Provide the (X, Y) coordinate of the cell's center where the given text is located.  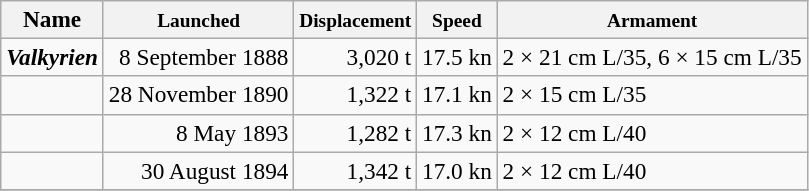
Speed (458, 19)
Armament (652, 19)
Launched (198, 19)
17.1 kn (458, 95)
28 November 1890 (198, 95)
8 May 1893 (198, 133)
1,282 t (356, 133)
Displacement (356, 19)
17.0 kn (458, 170)
2 × 15 cm L/35 (652, 95)
17.3 kn (458, 133)
30 August 1894 (198, 170)
3,020 t (356, 57)
Name (52, 19)
1,342 t (356, 170)
1,322 t (356, 95)
Valkyrien (52, 57)
17.5 kn (458, 57)
2 × 21 cm L/35, 6 × 15 cm L/35 (652, 57)
8 September 1888 (198, 57)
